Extract the (X, Y) coordinate from the center of the cell holding the provided text.  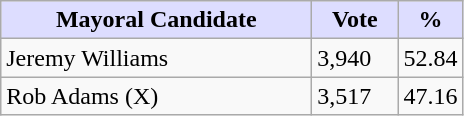
Vote (355, 20)
Jeremy Williams (156, 58)
3,517 (355, 96)
Rob Adams (X) (156, 96)
47.16 (430, 96)
3,940 (355, 58)
% (430, 20)
52.84 (430, 58)
Mayoral Candidate (156, 20)
